Return [x, y] of the center of cell containing provided text 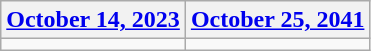
October 14, 2023 [94, 20]
October 25, 2041 [278, 20]
